Extract the [x, y] coordinate from the center of the cell holding the provided text.  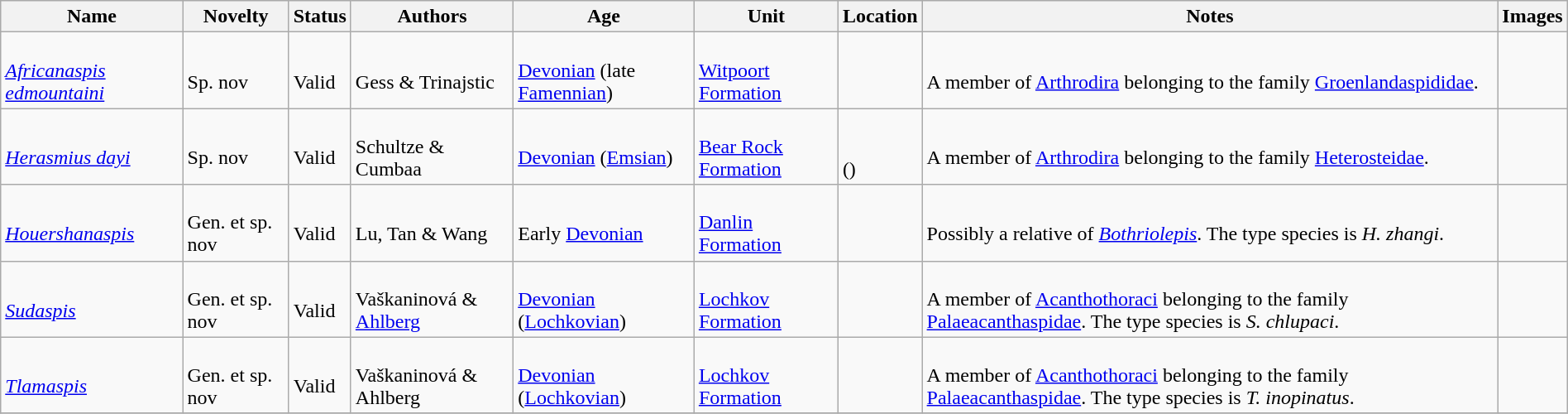
Novelty [236, 17]
Tlamaspis [92, 375]
Status [319, 17]
Danlin Formation [766, 223]
Authors [432, 17]
Location [880, 17]
Unit [766, 17]
A member of Acanthothoraci belonging to the family Palaeacanthaspidae. The type species is T. inopinatus. [1210, 375]
Notes [1210, 17]
Gess & Trinajstic [432, 70]
Lu, Tan & Wang [432, 223]
Bear Rock Formation [766, 147]
Images [1532, 17]
Schultze & Cumbaa [432, 147]
Houershanaspis [92, 223]
() [880, 147]
Devonian (Emsian) [604, 147]
A member of Acanthothoraci belonging to the family Palaeacanthaspidae. The type species is S. chlupaci. [1210, 299]
A member of Arthrodira belonging to the family Groenlandaspididae. [1210, 70]
Name [92, 17]
Witpoort Formation [766, 70]
Possibly a relative of Bothriolepis. The type species is H. zhangi. [1210, 223]
Sudaspis [92, 299]
Herasmius dayi [92, 147]
Age [604, 17]
Devonian (late Famennian) [604, 70]
Africanaspis edmountaini [92, 70]
Early Devonian [604, 223]
A member of Arthrodira belonging to the family Heterosteidae. [1210, 147]
